Detect which cell encompasses the target text, then output its (X, Y) center coordinate. 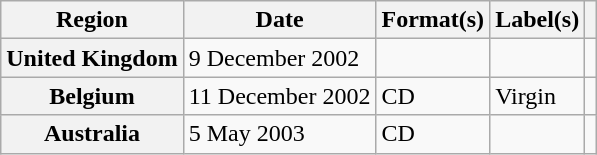
Australia (92, 134)
Date (280, 20)
Format(s) (433, 20)
5 May 2003 (280, 134)
Label(s) (538, 20)
Region (92, 20)
11 December 2002 (280, 96)
9 December 2002 (280, 58)
Belgium (92, 96)
Virgin (538, 96)
United Kingdom (92, 58)
